From the cell containing the given text, extract its center point as [x, y] coordinate. 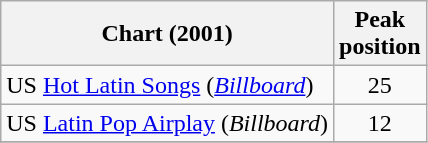
Chart (2001) [168, 34]
12 [380, 123]
US Hot Latin Songs (Billboard) [168, 85]
US Latin Pop Airplay (Billboard) [168, 123]
Peakposition [380, 34]
25 [380, 85]
